Capture the cell that displays the provided text and extract its [X, Y] central coordinate. 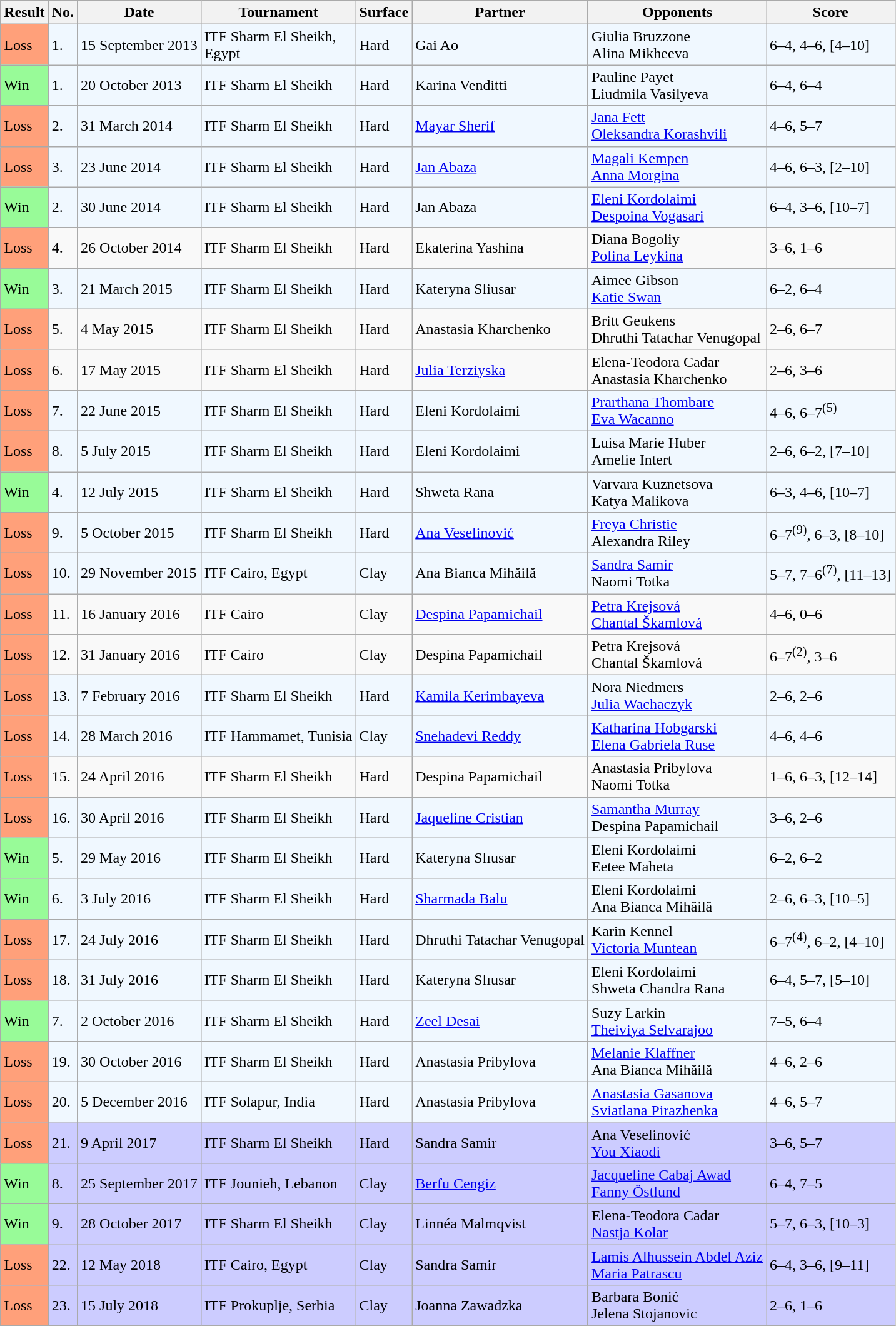
13. [63, 695]
2 October 2016 [139, 1020]
Anastasia Kharchenko [500, 329]
26 October 2014 [139, 248]
20. [63, 1102]
Karin Kennel Victoria Muntean [677, 939]
Suzy Larkin Theiviya Selvarajoo [677, 1020]
2–6, 6–2, [7–10] [830, 451]
Anastasia Gasanova Sviatlana Pirazhenka [677, 1102]
20 October 2013 [139, 85]
Eleni Kordolaimi Shweta Chandra Rana [677, 980]
21. [63, 1143]
Kateryna Sliusar [500, 289]
Linnéa Malmqvist [500, 1224]
Ekaterina Yashina [500, 248]
Julia Terziyska [500, 370]
2–6, 1–6 [830, 1305]
15 July 2018 [139, 1305]
7 February 2016 [139, 695]
4–6, 6–3, [2–10] [830, 166]
6–7(2), 3–6 [830, 655]
Barbara Bonić Jelena Stojanovic [677, 1305]
4–6, 6–7(5) [830, 410]
ITF Sharm El Sheikh, Egypt [278, 45]
Snehadevi Reddy [500, 736]
5 December 2016 [139, 1102]
Elena-Teodora Cadar Anastasia Kharchenko [677, 370]
28 March 2016 [139, 736]
6–4, 5–7, [5–10] [830, 980]
3–6, 1–6 [830, 248]
12. [63, 655]
22. [63, 1265]
6–4, 7–5 [830, 1184]
Karina Venditti [500, 85]
16. [63, 818]
29 May 2016 [139, 858]
6–7(4), 6–2, [4–10] [830, 939]
30 June 2014 [139, 208]
30 April 2016 [139, 818]
2–6, 6–7 [830, 329]
Freya Christie Alexandra Riley [677, 533]
4–6, 0–6 [830, 614]
23. [63, 1305]
3 July 2016 [139, 899]
Lamis Alhussein Abdel Aziz Maria Patrascu [677, 1265]
Varvara Kuznetsova Katya Malikova [677, 491]
16 January 2016 [139, 614]
29 November 2015 [139, 574]
10. [63, 574]
11. [63, 614]
ITF Hammamet, Tunisia [278, 736]
Diana Bogoliy Polina Leykina [677, 248]
Eleni Kordolaimi Despoina Vogasari [677, 208]
15. [63, 776]
6–3, 4–6, [10–7] [830, 491]
Magali Kempen Anna Morgina [677, 166]
2–6, 2–6 [830, 695]
Luisa Marie Huber Amelie Intert [677, 451]
1–6, 6–3, [12–14] [830, 776]
3–6, 5–7 [830, 1143]
31 March 2014 [139, 126]
Opponents [677, 13]
14. [63, 736]
Surface [384, 13]
6–2, 6–2 [830, 858]
Prarthana Thombare Eva Wacanno [677, 410]
Mayar Sherif [500, 126]
Anastasia Pribylova Naomi Totka [677, 776]
6–4, 4–6, [4–10] [830, 45]
ITF Jounieh, Lebanon [278, 1184]
ITF Prokuplje, Serbia [278, 1305]
Kamila Kerimbayeva [500, 695]
7–5, 6–4 [830, 1020]
9 April 2017 [139, 1143]
Tournament [278, 13]
Ana Bianca Mihăilă [500, 574]
6–4, 3–6, [9–11] [830, 1265]
Melanie Klaffner Ana Bianca Mihăilă [677, 1062]
6–2, 6–4 [830, 289]
Result [24, 13]
30 October 2016 [139, 1062]
Joanna Zawadzka [500, 1305]
Jana Fett Oleksandra Korashvili [677, 126]
2–6, 3–6 [830, 370]
19. [63, 1062]
Eleni Kordolaimi Eetee Maheta [677, 858]
22 June 2015 [139, 410]
24 April 2016 [139, 776]
Date [139, 13]
6–7(9), 6–3, [8–10] [830, 533]
Katharina Hobgarski Elena Gabriela Ruse [677, 736]
5–7, 7–6(7), [11–13] [830, 574]
Giulia Bruzzone Alina Mikheeva [677, 45]
ITF Solapur, India [278, 1102]
4–6, 4–6 [830, 736]
31 January 2016 [139, 655]
Jaqueline Cristian [500, 818]
Sharmada Balu [500, 899]
Ana Veselinović You Xiaodi [677, 1143]
No. [63, 13]
Shweta Rana [500, 491]
17. [63, 939]
Aimee Gibson Katie Swan [677, 289]
Partner [500, 13]
Dhruthi Tatachar Venugopal [500, 939]
5 July 2015 [139, 451]
6–4, 3–6, [10–7] [830, 208]
3–6, 2–6 [830, 818]
5 October 2015 [139, 533]
4 May 2015 [139, 329]
Elena-Teodora Cadar Nastja Kolar [677, 1224]
23 June 2014 [139, 166]
2–6, 6–3, [10–5] [830, 899]
Sandra Samir Naomi Totka [677, 574]
21 March 2015 [139, 289]
Eleni Kordolaimi Ana Bianca Mihăilă [677, 899]
6–4, 6–4 [830, 85]
4–6, 2–6 [830, 1062]
Ana Veselinović [500, 533]
Samantha Murray Despina Papamichail [677, 818]
Britt Geukens Dhruthi Tatachar Venugopal [677, 329]
12 May 2018 [139, 1265]
28 October 2017 [139, 1224]
Zeel Desai [500, 1020]
17 May 2015 [139, 370]
Berfu Cengiz [500, 1184]
Nora Niedmers Julia Wachaczyk [677, 695]
5–7, 6–3, [10–3] [830, 1224]
25 September 2017 [139, 1184]
Jacqueline Cabaj Awad Fanny Östlund [677, 1184]
Pauline Payet Liudmila Vasilyeva [677, 85]
18. [63, 980]
Gai Ao [500, 45]
24 July 2016 [139, 939]
31 July 2016 [139, 980]
12 July 2015 [139, 491]
Score [830, 13]
15 September 2013 [139, 45]
